Scan for the cell matching the given text and deliver its (X, Y) coordinate at center. 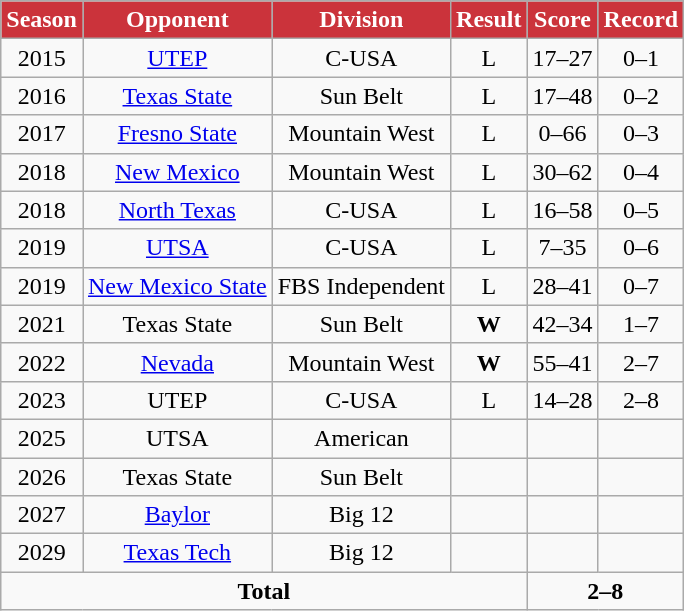
2023 (42, 400)
7–35 (562, 248)
2029 (42, 553)
Opponent (177, 20)
0–1 (641, 58)
Texas Tech (177, 553)
Result (489, 20)
2017 (42, 134)
Record (641, 20)
2021 (42, 324)
Fresno State (177, 134)
42–34 (562, 324)
0–7 (641, 286)
16–58 (562, 210)
0–3 (641, 134)
Total (264, 591)
28–41 (562, 286)
0–5 (641, 210)
FBS Independent (361, 286)
2027 (42, 515)
1–7 (641, 324)
2016 (42, 96)
2025 (42, 438)
0–2 (641, 96)
2015 (42, 58)
0–6 (641, 248)
Division (361, 20)
Score (562, 20)
2026 (42, 477)
0–66 (562, 134)
Season (42, 20)
17–48 (562, 96)
14–28 (562, 400)
Baylor (177, 515)
New Mexico (177, 172)
2–7 (641, 362)
North Texas (177, 210)
30–62 (562, 172)
17–27 (562, 58)
Nevada (177, 362)
0–4 (641, 172)
55–41 (562, 362)
New Mexico State (177, 286)
American (361, 438)
2022 (42, 362)
